Capture the cell that displays the provided text and extract its (x, y) central coordinate. 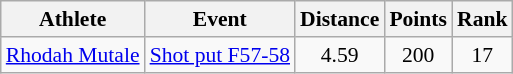
200 (418, 55)
4.59 (340, 55)
Distance (340, 19)
17 (482, 55)
Shot put F57-58 (220, 55)
Points (418, 19)
Event (220, 19)
Rank (482, 19)
Athlete (73, 19)
Rhodah Mutale (73, 55)
